Determine the [x, y] coordinate at the center of the cell enclosing the given text.  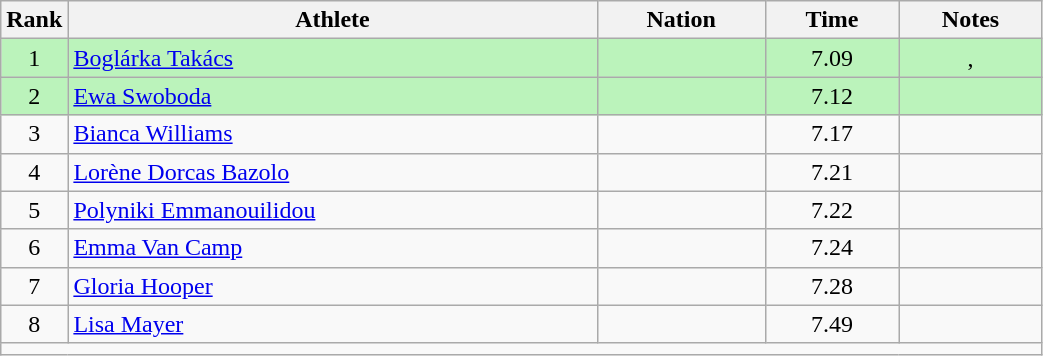
8 [34, 324]
7.09 [832, 58]
7.12 [832, 96]
Lisa Mayer [332, 324]
Ewa Swoboda [332, 96]
3 [34, 134]
Polyniki Emmanouilidou [332, 210]
, [970, 58]
Lorène Dorcas Bazolo [332, 172]
7.28 [832, 286]
Nation [681, 20]
Boglárka Takács [332, 58]
7.21 [832, 172]
Athlete [332, 20]
Gloria Hooper [332, 286]
Rank [34, 20]
Bianca Williams [332, 134]
7.22 [832, 210]
6 [34, 248]
7 [34, 286]
1 [34, 58]
7.49 [832, 324]
7.17 [832, 134]
Notes [970, 20]
4 [34, 172]
Time [832, 20]
2 [34, 96]
5 [34, 210]
7.24 [832, 248]
Emma Van Camp [332, 248]
